Locate the cell with the specified text and output its [X, Y] center coordinate. 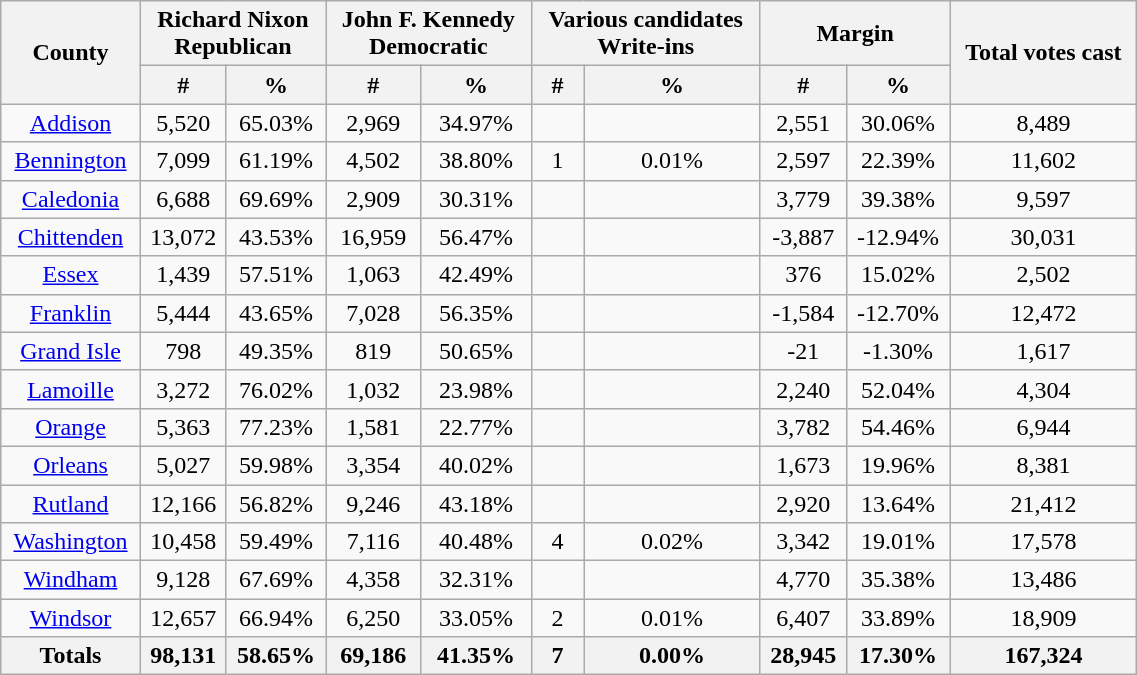
8,381 [1044, 465]
13,072 [183, 237]
Total votes cast [1044, 52]
50.65% [476, 351]
43.18% [476, 503]
5,444 [183, 313]
798 [183, 351]
28,945 [803, 656]
1 [558, 161]
19.96% [898, 465]
12,472 [1044, 313]
2 [558, 618]
2,909 [374, 199]
9,128 [183, 580]
1,439 [183, 275]
0.02% [672, 542]
33.05% [476, 618]
Caledonia [71, 199]
67.69% [276, 580]
6,407 [803, 618]
98,131 [183, 656]
13.64% [898, 503]
-12.70% [898, 313]
69,186 [374, 656]
3,272 [183, 389]
12,657 [183, 618]
30,031 [1044, 237]
54.46% [898, 427]
43.65% [276, 313]
2,597 [803, 161]
59.49% [276, 542]
County [71, 52]
7 [558, 656]
376 [803, 275]
3,342 [803, 542]
6,688 [183, 199]
4,304 [1044, 389]
-3,887 [803, 237]
Franklin [71, 313]
9,246 [374, 503]
58.65% [276, 656]
-1.30% [898, 351]
3,779 [803, 199]
3,782 [803, 427]
40.48% [476, 542]
4,770 [803, 580]
8,489 [1044, 123]
1,673 [803, 465]
30.06% [898, 123]
3,354 [374, 465]
15.02% [898, 275]
69.69% [276, 199]
57.51% [276, 275]
Orleans [71, 465]
19.01% [898, 542]
32.31% [476, 580]
42.49% [476, 275]
11,602 [1044, 161]
6,944 [1044, 427]
33.89% [898, 618]
76.02% [276, 389]
4,502 [374, 161]
39.38% [898, 199]
61.19% [276, 161]
819 [374, 351]
65.03% [276, 123]
2,551 [803, 123]
Margin [855, 34]
2,502 [1044, 275]
-1,584 [803, 313]
7,116 [374, 542]
22.39% [898, 161]
Richard NixonRepublican [232, 34]
5,363 [183, 427]
23.98% [476, 389]
Essex [71, 275]
18,909 [1044, 618]
1,032 [374, 389]
16,959 [374, 237]
1,063 [374, 275]
Windsor [71, 618]
7,028 [374, 313]
77.23% [276, 427]
167,324 [1044, 656]
49.35% [276, 351]
Lamoille [71, 389]
52.04% [898, 389]
10,458 [183, 542]
Addison [71, 123]
-12.94% [898, 237]
6,250 [374, 618]
21,412 [1044, 503]
2,969 [374, 123]
56.82% [276, 503]
30.31% [476, 199]
56.47% [476, 237]
22.77% [476, 427]
0.00% [672, 656]
12,166 [183, 503]
13,486 [1044, 580]
Bennington [71, 161]
9,597 [1044, 199]
2,240 [803, 389]
40.02% [476, 465]
Chittenden [71, 237]
-21 [803, 351]
34.97% [476, 123]
4 [558, 542]
43.53% [276, 237]
7,099 [183, 161]
59.98% [276, 465]
Rutland [71, 503]
Totals [71, 656]
5,520 [183, 123]
1,581 [374, 427]
35.38% [898, 580]
4,358 [374, 580]
17,578 [1044, 542]
Various candidatesWrite-ins [646, 34]
Orange [71, 427]
Windham [71, 580]
John F. KennedyDemocratic [428, 34]
17.30% [898, 656]
1,617 [1044, 351]
Grand Isle [71, 351]
56.35% [476, 313]
5,027 [183, 465]
38.80% [476, 161]
66.94% [276, 618]
Washington [71, 542]
41.35% [476, 656]
2,920 [803, 503]
